Determine the [X, Y] coordinate at the center of the cell enclosing the given text.  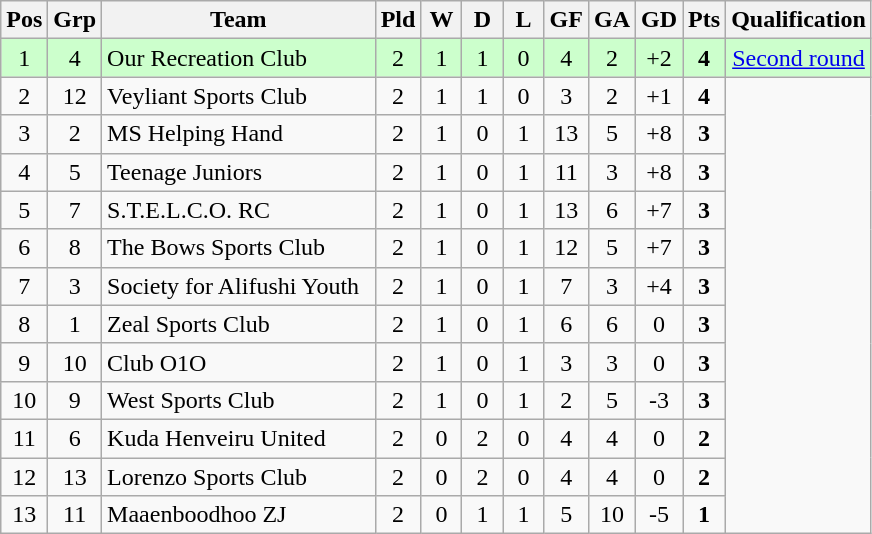
+4 [660, 286]
Maaenboodhoo ZJ [239, 515]
D [482, 20]
Our Recreation Club [239, 58]
Society for Alifushi Youth [239, 286]
Team [239, 20]
Qualification [799, 20]
Zeal Sports Club [239, 324]
MS Helping Hand [239, 134]
Pld [398, 20]
Lorenzo Sports Club [239, 477]
-3 [660, 400]
Pos [24, 20]
L [524, 20]
W [442, 20]
+2 [660, 58]
Second round [799, 58]
Teenage Juniors [239, 172]
Veyliant Sports Club [239, 96]
GA [612, 20]
Club O1O [239, 362]
Kuda Henveiru United [239, 438]
West Sports Club [239, 400]
GD [660, 20]
S.T.E.L.C.O. RC [239, 210]
-5 [660, 515]
+1 [660, 96]
Grp [75, 20]
Pts [704, 20]
The Bows Sports Club [239, 248]
GF [566, 20]
